Provide the [x, y] coordinate of the cell's center where the given text is located.  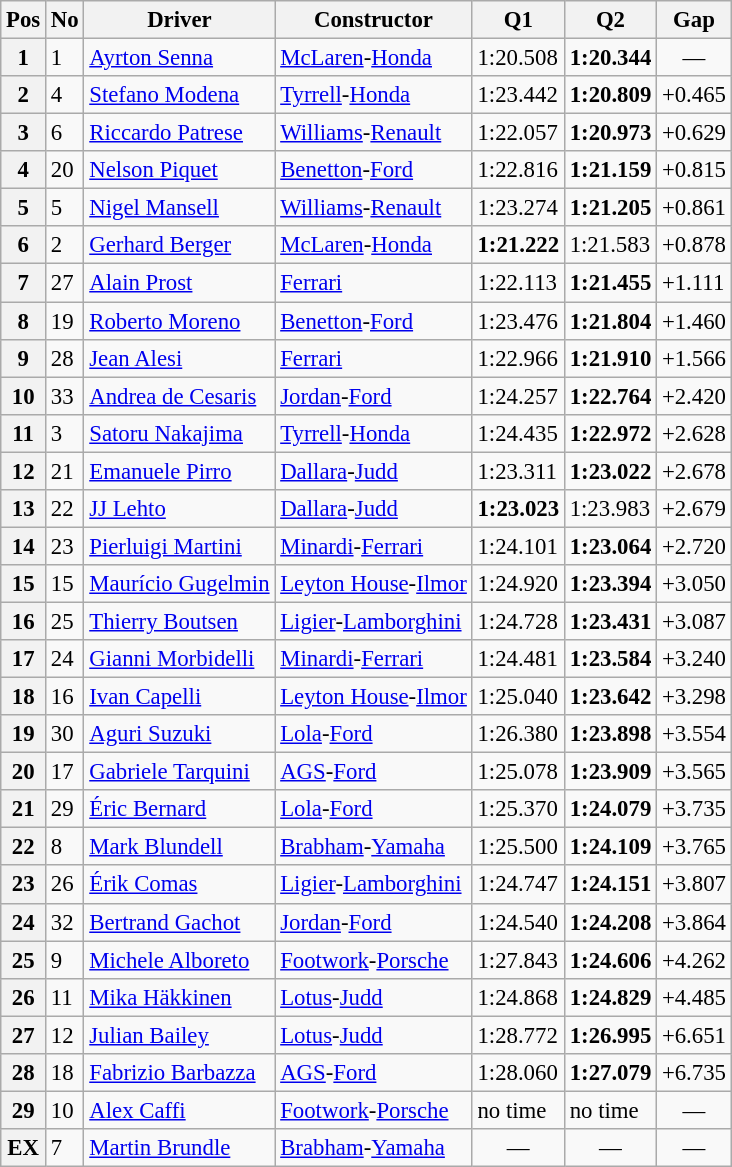
+3.807 [694, 885]
+1.111 [694, 283]
1:28.772 [518, 1035]
1:24.101 [518, 546]
1:23.584 [610, 659]
1:24.151 [610, 885]
Michele Alboreto [180, 960]
Fabrizio Barbazza [180, 1073]
1:21.455 [610, 283]
1:24.728 [518, 621]
1:22.966 [518, 358]
1:24.481 [518, 659]
Maurício Gugelmin [180, 584]
1:26.380 [518, 734]
1:24.257 [518, 396]
1:23.642 [610, 697]
1:22.113 [518, 283]
Gianni Morbidelli [180, 659]
1:28.060 [518, 1073]
1:24.606 [610, 960]
Martin Brundle [180, 1148]
Gerhard Berger [180, 245]
Nigel Mansell [180, 208]
Emanuele Pirro [180, 471]
Satoru Nakajima [180, 433]
Ayrton Senna [180, 58]
Nelson Piquet [180, 170]
+0.815 [694, 170]
+3.864 [694, 922]
Gap [694, 20]
Driver [180, 20]
Mika Häkkinen [180, 997]
+3.765 [694, 847]
+4.485 [694, 997]
1:21.804 [610, 321]
1:21.159 [610, 170]
30 [65, 734]
14 [24, 546]
1:25.500 [518, 847]
+0.465 [694, 95]
+3.565 [694, 772]
+3.050 [694, 584]
+6.735 [694, 1073]
1:23.431 [610, 621]
+3.554 [694, 734]
1:23.394 [610, 584]
1:21.222 [518, 245]
1:20.809 [610, 95]
Pierluigi Martini [180, 546]
1:22.764 [610, 396]
Alex Caffi [180, 1110]
1:20.344 [610, 58]
33 [65, 396]
Q2 [610, 20]
+3.240 [694, 659]
1:23.476 [518, 321]
1:23.909 [610, 772]
1:24.920 [518, 584]
1:24.079 [610, 809]
No [65, 20]
+3.298 [694, 697]
+2.420 [694, 396]
1:24.829 [610, 997]
+3.087 [694, 621]
+0.629 [694, 133]
1:23.311 [518, 471]
Ivan Capelli [180, 697]
1:20.508 [518, 58]
+0.878 [694, 245]
1:21.910 [610, 358]
1:25.078 [518, 772]
Roberto Moreno [180, 321]
1:25.370 [518, 809]
1:23.983 [610, 509]
13 [24, 509]
Aguri Suzuki [180, 734]
1:22.972 [610, 433]
+0.861 [694, 208]
Érik Comas [180, 885]
1:24.540 [518, 922]
1:23.898 [610, 734]
1:23.022 [610, 471]
1:21.583 [610, 245]
JJ Lehto [180, 509]
1:24.208 [610, 922]
+2.679 [694, 509]
Riccardo Patrese [180, 133]
+2.720 [694, 546]
1:21.205 [610, 208]
32 [65, 922]
Alain Prost [180, 283]
+1.566 [694, 358]
Constructor [374, 20]
Gabriele Tarquini [180, 772]
1:23.023 [518, 509]
+1.460 [694, 321]
+3.735 [694, 809]
+6.651 [694, 1035]
1:24.747 [518, 885]
+2.678 [694, 471]
Andrea de Cesaris [180, 396]
1:27.079 [610, 1073]
1:23.442 [518, 95]
1:22.057 [518, 133]
Éric Bernard [180, 809]
Jean Alesi [180, 358]
+2.628 [694, 433]
Thierry Boutsen [180, 621]
EX [24, 1148]
1:25.040 [518, 697]
1:23.274 [518, 208]
1:27.843 [518, 960]
1:26.995 [610, 1035]
Julian Bailey [180, 1035]
1:23.064 [610, 546]
1:24.435 [518, 433]
1:24.868 [518, 997]
+4.262 [694, 960]
Bertrand Gachot [180, 922]
1:20.973 [610, 133]
Stefano Modena [180, 95]
1:24.109 [610, 847]
Mark Blundell [180, 847]
1:22.816 [518, 170]
Q1 [518, 20]
Pos [24, 20]
